Return the (X, Y) coordinate for the center point of the cell that contains the specified text.  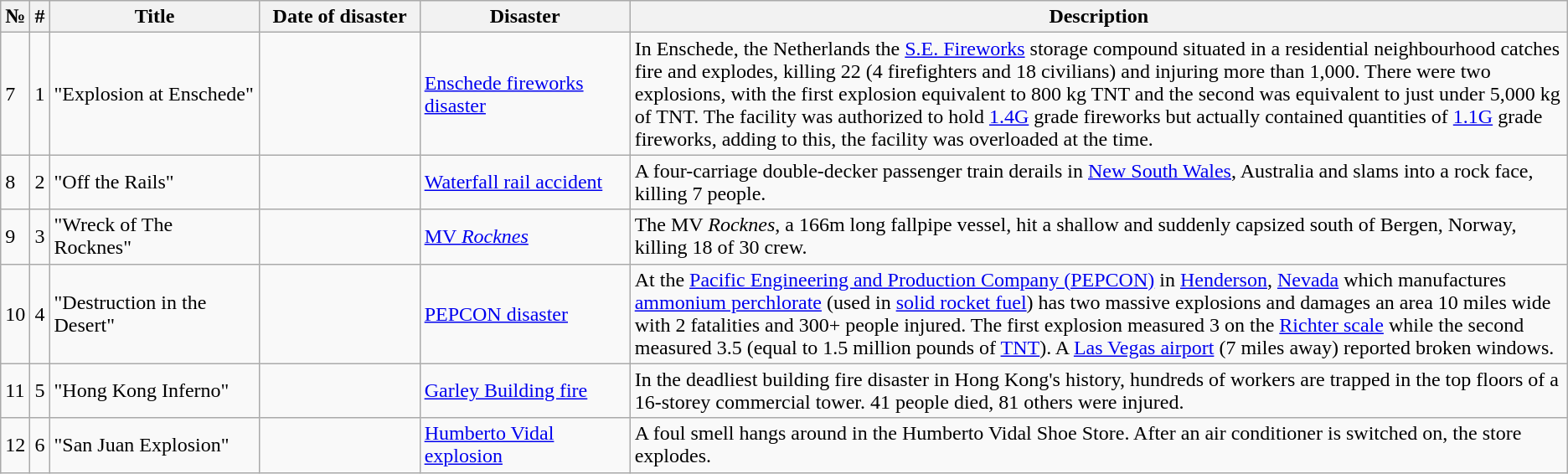
The MV Rocknes, a 166m long fallpipe vessel, hit a shallow and suddenly capsized south of Bergen, Norway, killing 18 of 30 crew. (1099, 236)
6 (40, 446)
Garley Building fire (524, 390)
11 (15, 390)
"Wreck of The Rocknes" (154, 236)
№ (15, 17)
10 (15, 313)
PEPCON disaster (524, 313)
"Explosion at Enschede" (154, 94)
"Off the Rails" (154, 183)
Humberto Vidal explosion (524, 446)
Description (1099, 17)
"Hong Kong Inferno" (154, 390)
Enschede fireworks disaster (524, 94)
2 (40, 183)
3 (40, 236)
"San Juan Explosion" (154, 446)
9 (15, 236)
A foul smell hangs around in the Humberto Vidal Shoe Store. After an air conditioner is switched on, the store explodes. (1099, 446)
8 (15, 183)
Title (154, 17)
4 (40, 313)
12 (15, 446)
MV Rocknes (524, 236)
# (40, 17)
Date of disaster (340, 17)
7 (15, 94)
"Destruction in the Desert" (154, 313)
5 (40, 390)
Waterfall rail accident (524, 183)
A four-carriage double-decker passenger train derails in New South Wales, Australia and slams into a rock face, killing 7 people. (1099, 183)
Disaster (524, 17)
1 (40, 94)
